Capture the cell that displays the provided text and extract its (x, y) central coordinate. 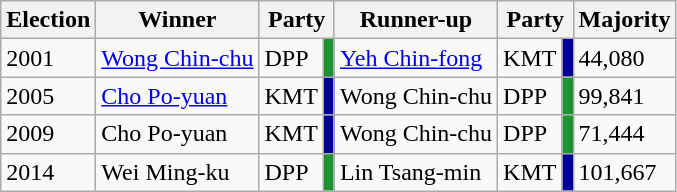
2001 (48, 58)
2009 (48, 134)
2014 (48, 172)
Lin Tsang-min (416, 172)
Election (48, 20)
Yeh Chin-fong (416, 58)
71,444 (624, 134)
101,667 (624, 172)
Wei Ming-ku (178, 172)
2005 (48, 96)
44,080 (624, 58)
Majority (624, 20)
Winner (178, 20)
99,841 (624, 96)
Runner-up (416, 20)
